Return (x, y) of the center of cell containing provided text 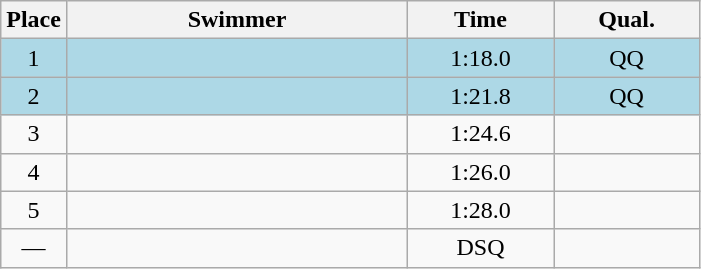
1:24.6 (481, 134)
1 (34, 58)
2 (34, 96)
— (34, 248)
Qual. (627, 20)
DSQ (481, 248)
1:18.0 (481, 58)
Place (34, 20)
Swimmer (236, 20)
1:28.0 (481, 210)
3 (34, 134)
Time (481, 20)
1:21.8 (481, 96)
5 (34, 210)
1:26.0 (481, 172)
4 (34, 172)
